Determine the [X, Y] coordinate at the center of the cell enclosing the given text.  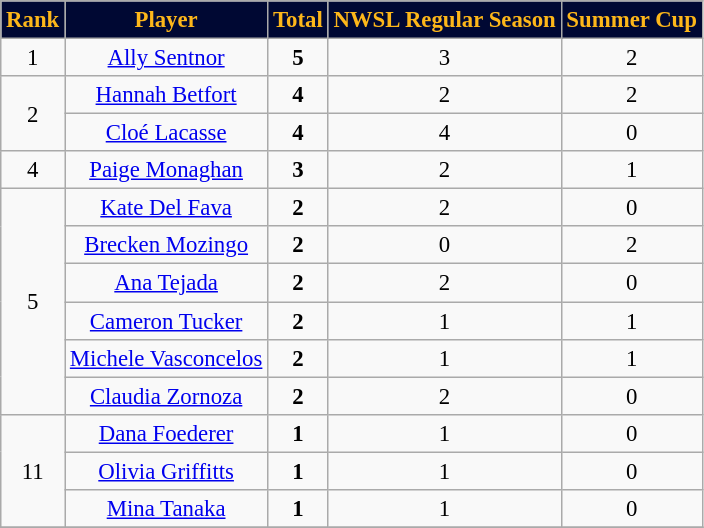
Rank [33, 20]
Mina Tanaka [166, 509]
Dana Foederer [166, 433]
Kate Del Fava [166, 208]
Ana Tejada [166, 283]
NWSL Regular Season [444, 20]
Brecken Mozingo [166, 245]
11 [33, 470]
Olivia Griffitts [166, 471]
Cameron Tucker [166, 321]
Paige Monaghan [166, 170]
Summer Cup [632, 20]
Michele Vasconcelos [166, 358]
Ally Sentnor [166, 58]
Total [298, 20]
Hannah Betfort [166, 95]
Player [166, 20]
Claudia Zornoza [166, 396]
Cloé Lacasse [166, 133]
